Return the [X, Y] coordinate for the center point of the cell that contains the specified text.  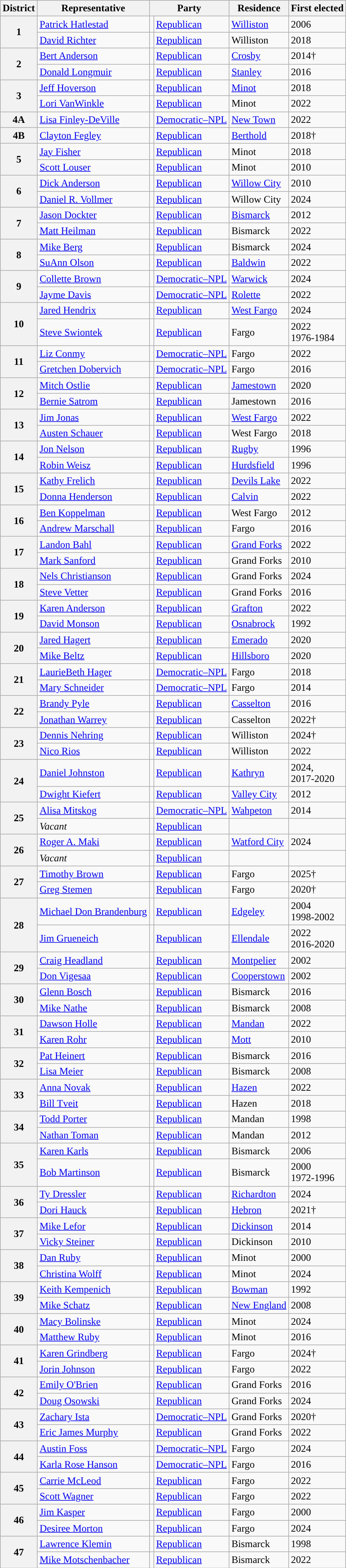
19 [19, 616]
Jeff Hoverson [93, 88]
Andrew Marschall [93, 529]
5 [19, 159]
Rolette [259, 295]
Greg Stemen [93, 890]
Rugby [259, 449]
First elected [318, 8]
22 [19, 711]
Mike Schatz [93, 1306]
David Richter [93, 40]
Jim Grueneich [93, 939]
Jorin Johnson [93, 1369]
Lori VanWinkle [93, 104]
Grafton [259, 608]
Mike Beltz [93, 656]
Berthold [259, 135]
Keith Kempenich [93, 1290]
Matt Heilman [93, 231]
Donna Henderson [93, 497]
29 [19, 968]
Anna Novak [93, 1087]
Ben Koppelman [93, 513]
4B [19, 135]
Calvin [259, 497]
20221976-1984 [318, 332]
4A [19, 120]
21 [19, 680]
Osnabrock [259, 624]
Pat Heinert [93, 1056]
2025† [318, 874]
Collette Brown [93, 279]
Glenn Bosch [93, 992]
Lisa Meier [93, 1072]
Mike Lefor [93, 1226]
Bowman [259, 1290]
Bernie Satrom [93, 401]
Lawrence Klemin [93, 1544]
Hurdsfield [259, 465]
New Town [259, 120]
Emerado [259, 640]
25 [19, 818]
33 [19, 1095]
20 [19, 648]
Kathryn [259, 773]
20001972-1996 [318, 1173]
David Monson [93, 624]
Watford City [259, 842]
Bob Martinson [93, 1173]
18 [19, 584]
Donald Longmuir [93, 72]
Mike Berg [93, 247]
Jim Kasper [93, 1512]
26 [19, 850]
Jason Dockter [93, 215]
Steve Vetter [93, 592]
Bert Anderson [93, 56]
Eric James Murphy [93, 1433]
2024,2017-2020 [318, 773]
9 [19, 287]
2022† [318, 719]
Jim Jonas [93, 417]
Vicky Steiner [93, 1242]
40 [19, 1329]
1 [19, 32]
Zachary Ista [93, 1417]
2021† [318, 1210]
SuAnn Olson [93, 263]
Stanley [259, 72]
Patrick Hatlestad [93, 24]
Montpelier [259, 960]
Ellendale [259, 939]
Nels Christianson [93, 576]
Party [189, 8]
20222016-2020 [318, 939]
Steve Swiontek [93, 332]
Ty Dressler [93, 1194]
Nathan Toman [93, 1135]
24 [19, 781]
27 [19, 882]
Clayton Fegley [93, 135]
37 [19, 1234]
Liz Conmy [93, 354]
Edgeley [259, 911]
6 [19, 191]
Daniel Johnston [93, 773]
Mike Motschenbacher [93, 1560]
Representative [93, 8]
39 [19, 1298]
Karen Rohr [93, 1040]
Mitch Ostlie [93, 385]
Dick Anderson [93, 183]
Scott Louser [93, 167]
Bill Tveit [93, 1103]
Karen Anderson [93, 608]
32 [19, 1064]
38 [19, 1265]
Nico Rios [93, 751]
Austin Foss [93, 1448]
23 [19, 743]
10 [19, 324]
Alisa Mitskog [93, 810]
Karen Karls [93, 1151]
Gretchen Dobervich [93, 369]
16 [19, 521]
14 [19, 457]
Wahpeton [259, 810]
Todd Porter [93, 1119]
2014† [318, 56]
Matthew Ruby [93, 1337]
7 [19, 223]
20041998-2002 [318, 911]
36 [19, 1202]
34 [19, 1127]
Jonathan Warrey [93, 719]
17 [19, 552]
43 [19, 1425]
Desiree Morton [93, 1528]
Dan Ruby [93, 1257]
Emily O'Brien [93, 1385]
47 [19, 1552]
Landon Bahl [93, 545]
30 [19, 1000]
Residence [259, 8]
45 [19, 1488]
Craig Headland [93, 960]
Christina Wolff [93, 1273]
Mike Nathe [93, 1008]
46 [19, 1520]
Don Vigesaa [93, 976]
Doug Osowski [93, 1401]
3 [19, 96]
12 [19, 393]
Daniel R. Vollmer [93, 199]
Crosby [259, 56]
13 [19, 425]
2 [19, 64]
Valley City [259, 794]
Dennis Nehring [93, 736]
Dori Hauck [93, 1210]
Jared Hendrix [93, 311]
Baldwin [259, 263]
11 [19, 361]
Lisa Finley-DeVille [93, 120]
Richardton [259, 1194]
Jared Hagert [93, 640]
31 [19, 1032]
Jay Fisher [93, 151]
42 [19, 1393]
Brandy Pyle [93, 703]
Karen Grindberg [93, 1353]
8 [19, 255]
Jon Nelson [93, 449]
Cooperstown [259, 976]
Austen Schauer [93, 433]
Hillsboro [259, 656]
Dawson Holle [93, 1024]
Macy Bolinske [93, 1321]
Dwight Kiefert [93, 794]
Robin Weisz [93, 465]
Michael Don Brandenburg [93, 911]
Roger A. Maki [93, 842]
LaurieBeth Hager [93, 672]
Timothy Brown [93, 874]
15 [19, 489]
44 [19, 1456]
Kathy Frelich [93, 481]
2018† [318, 135]
Mary Schneider [93, 687]
41 [19, 1361]
Mott [259, 1040]
Mark Sanford [93, 560]
Scott Wagner [93, 1496]
Hebron [259, 1210]
Devils Lake [259, 481]
New England [259, 1306]
Jayme Davis [93, 295]
28 [19, 925]
Carrie McLeod [93, 1480]
35 [19, 1164]
District [19, 8]
Karla Rose Hanson [93, 1464]
Warwick [259, 279]
